Extract the (X, Y) coordinate from the center of the cell holding the provided text.  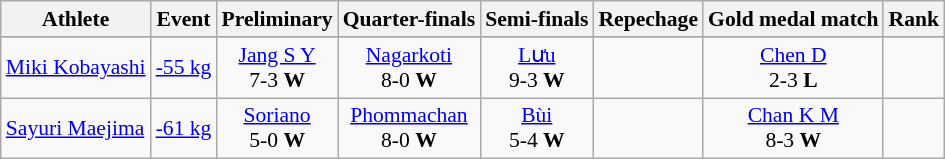
Chan K M8-3 W (793, 128)
-55 kg (184, 68)
-61 kg (184, 128)
Miki Kobayashi (76, 68)
Chen D2-3 L (793, 68)
Event (184, 19)
Nagarkoti8-0 W (409, 68)
Soriano5-0 W (276, 128)
Bùi5-4 W (536, 128)
Preliminary (276, 19)
Phommachan8-0 W (409, 128)
Athlete (76, 19)
Quarter-finals (409, 19)
Gold medal match (793, 19)
Semi-finals (536, 19)
Sayuri Maejima (76, 128)
Rank (914, 19)
Lưu9-3 W (536, 68)
Repechage (648, 19)
Jang S Y7-3 W (276, 68)
